Return the (X, Y) coordinate for the center point of the cell that contains the specified text.  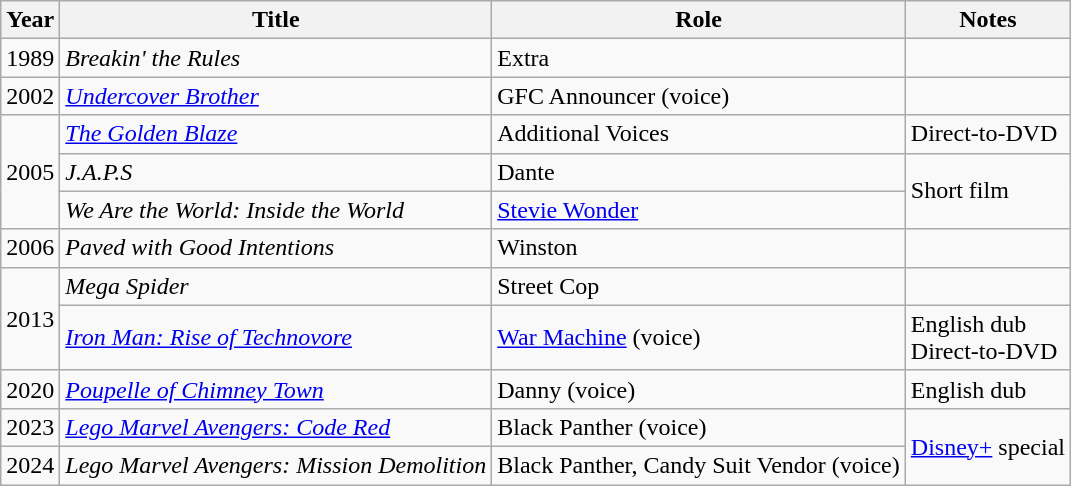
English dubDirect-to-DVD (988, 338)
2024 (30, 465)
Danny (voice) (699, 389)
Role (699, 20)
Breakin' the Rules (276, 58)
Street Cop (699, 286)
We Are the World: Inside the World (276, 210)
Iron Man: Rise of Technovore (276, 338)
The Golden Blaze (276, 134)
Dante (699, 172)
Winston (699, 248)
2005 (30, 172)
GFC Announcer (voice) (699, 96)
2002 (30, 96)
2020 (30, 389)
1989 (30, 58)
2023 (30, 427)
Short film (988, 191)
Mega Spider (276, 286)
Undercover Brother (276, 96)
Poupelle of Chimney Town (276, 389)
English dub (988, 389)
Black Panther (voice) (699, 427)
Extra (699, 58)
Direct-to-DVD (988, 134)
2013 (30, 318)
Additional Voices (699, 134)
2006 (30, 248)
Disney+ special (988, 446)
Paved with Good Intentions (276, 248)
War Machine (voice) (699, 338)
Stevie Wonder (699, 210)
Title (276, 20)
Lego Marvel Avengers: Code Red (276, 427)
Lego Marvel Avengers: Mission Demolition (276, 465)
Notes (988, 20)
Black Panther, Candy Suit Vendor (voice) (699, 465)
J.A.P.S (276, 172)
Year (30, 20)
